Capture the cell that displays the provided text and extract its (x, y) central coordinate. 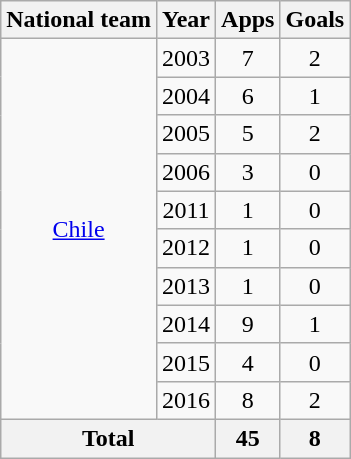
3 (248, 172)
2016 (186, 400)
2012 (186, 248)
2015 (186, 362)
6 (248, 96)
Chile (79, 230)
Apps (248, 20)
4 (248, 362)
2003 (186, 58)
45 (248, 438)
2014 (186, 324)
Total (108, 438)
2013 (186, 286)
2006 (186, 172)
9 (248, 324)
National team (79, 20)
2005 (186, 134)
Year (186, 20)
5 (248, 134)
2011 (186, 210)
7 (248, 58)
Goals (315, 20)
2004 (186, 96)
